Capture the cell that displays the provided text and extract its (x, y) central coordinate. 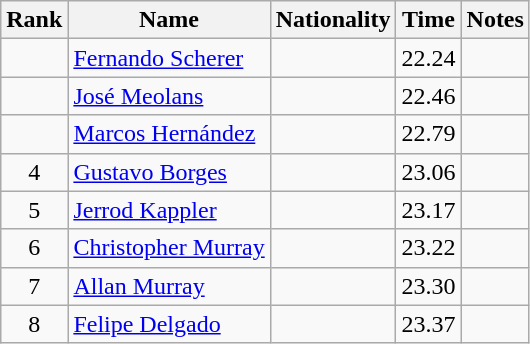
Name (169, 20)
8 (34, 324)
Felipe Delgado (169, 324)
6 (34, 248)
5 (34, 210)
22.46 (428, 96)
Fernando Scherer (169, 58)
23.06 (428, 172)
Rank (34, 20)
Jerrod Kappler (169, 210)
23.17 (428, 210)
Christopher Murray (169, 248)
23.22 (428, 248)
Gustavo Borges (169, 172)
Time (428, 20)
22.24 (428, 58)
23.30 (428, 286)
4 (34, 172)
José Meolans (169, 96)
23.37 (428, 324)
Marcos Hernández (169, 134)
Notes (495, 20)
7 (34, 286)
Nationality (333, 20)
Allan Murray (169, 286)
22.79 (428, 134)
